Return the (x, y) coordinate for the center point of the cell that contains the specified text.  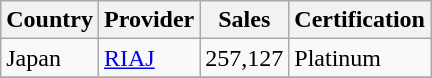
Certification (360, 20)
RIAJ (148, 58)
Country (50, 20)
Sales (244, 20)
Platinum (360, 58)
Provider (148, 20)
257,127 (244, 58)
Japan (50, 58)
